Provide the [X, Y] coordinate of the cell's center where the given text is located.  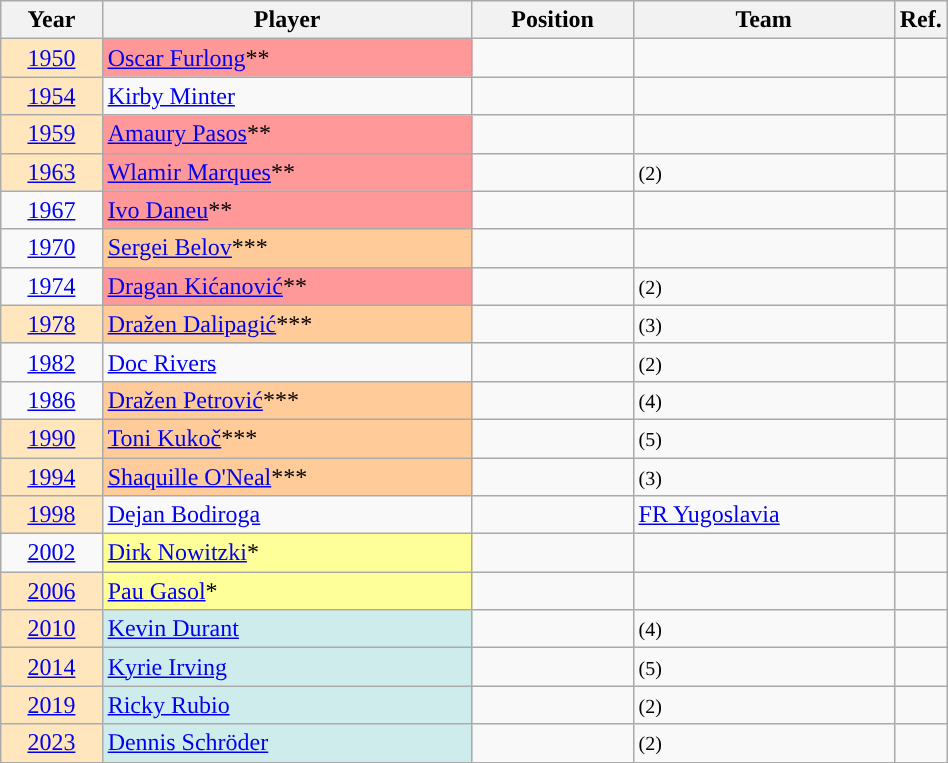
1963 [52, 172]
1998 [52, 515]
Pau Gasol* [287, 591]
1986 [52, 400]
Doc Rivers [287, 362]
1970 [52, 248]
FR Yugoslavia [764, 515]
2014 [52, 667]
Kirby Minter [287, 96]
1954 [52, 96]
1967 [52, 210]
Kevin Durant [287, 629]
2006 [52, 591]
1978 [52, 324]
Amaury Pasos** [287, 134]
Wlamir Marques** [287, 172]
Dragan Kićanović** [287, 286]
Player [287, 20]
1974 [52, 286]
Year [52, 20]
Ref. [920, 20]
Dražen Petrović*** [287, 400]
Sergei Belov*** [287, 248]
2010 [52, 629]
1990 [52, 438]
Team [764, 20]
Position [552, 20]
2023 [52, 743]
Dražen Dalipagić*** [287, 324]
1994 [52, 477]
Oscar Furlong** [287, 58]
Dennis Schröder [287, 743]
Dirk Nowitzki* [287, 553]
1982 [52, 362]
2002 [52, 553]
Ivo Daneu** [287, 210]
1950 [52, 58]
Shaquille O'Neal*** [287, 477]
Dejan Bodiroga [287, 515]
1959 [52, 134]
Ricky Rubio [287, 705]
2019 [52, 705]
Kyrie Irving [287, 667]
Toni Kukoč*** [287, 438]
